For the text-containing cell, return its midpoint in [x, y] coordinate format. 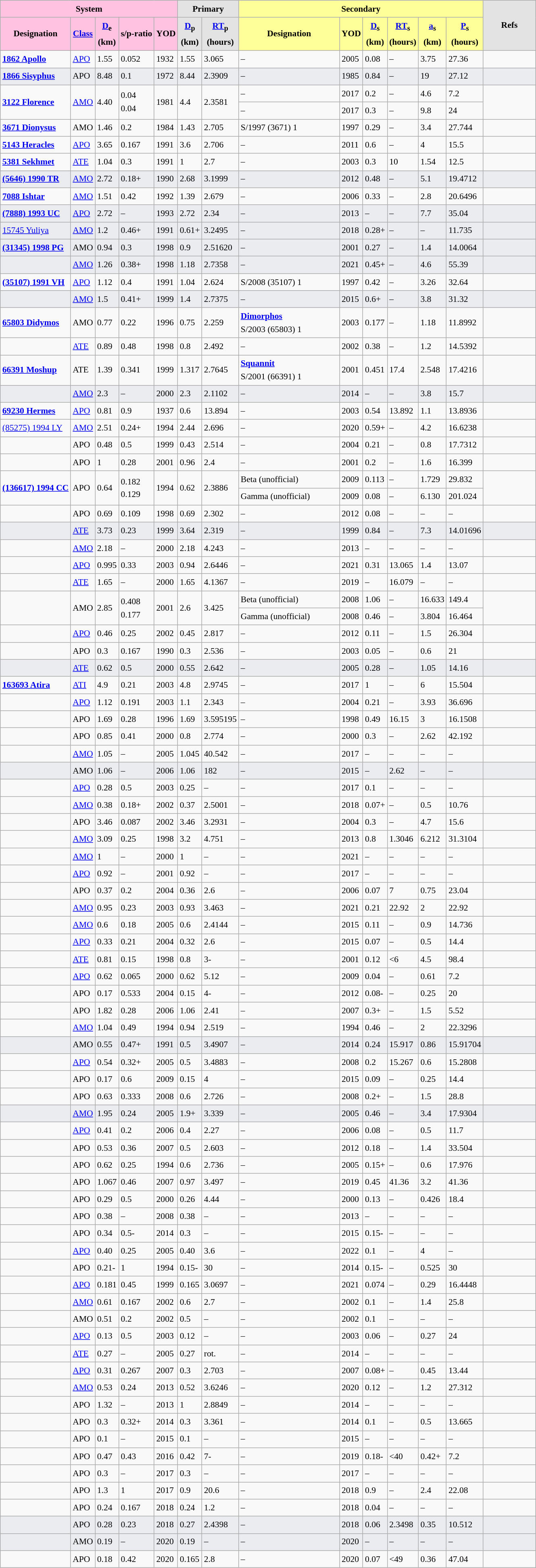
27.36 [465, 60]
3.75 [432, 60]
2.536 [220, 651]
1.9+ [190, 1114]
1985 [351, 77]
2.41 [220, 1011]
Dp(km) [190, 34]
3.73 [107, 531]
3.64 [190, 531]
0.77 [107, 323]
3.463 [220, 908]
14.01696 [465, 531]
2.736 [220, 1165]
2.603 [220, 1148]
14.16 [465, 668]
as(km) [432, 34]
6 [432, 685]
0.05 [375, 651]
1.3046 [403, 839]
0.41+ [136, 299]
0.341 [136, 370]
20 [465, 994]
6.130 [432, 497]
35.04 [465, 214]
1.95 [107, 1114]
3.339 [220, 1114]
14.0064 [465, 248]
0.191 [136, 702]
2.6446 [220, 565]
31.3104 [465, 839]
2.302 [220, 514]
<40 [403, 1457]
0.177 [375, 323]
0.85 [107, 737]
13.665 [465, 1422]
0.09 [375, 1079]
6.212 [432, 839]
3671 Dionysus [35, 128]
0.6+ [375, 299]
1932 [166, 60]
2022 [351, 1251]
0.96 [190, 463]
(7888) 1993 UC [35, 214]
33.504 [465, 1148]
0.95 [107, 908]
182 [220, 771]
0.087 [136, 822]
2.706 [220, 145]
15.504 [465, 685]
S/1997 (3671) 1 [289, 128]
4.1367 [220, 583]
201.024 [465, 497]
55.39 [465, 265]
2.44 [190, 428]
2.343 [220, 702]
1862 Apollo [35, 60]
1.067 [107, 1183]
RTp(hours) [220, 34]
2016 [166, 1457]
4.751 [220, 839]
4.5 [432, 959]
27.12 [465, 77]
2.34 [220, 214]
3.1999 [220, 179]
2.514 [220, 445]
0.34 [107, 1233]
3.6246 [220, 1388]
20.6496 [465, 197]
3.361 [220, 1422]
Refs [509, 26]
17.4 [403, 370]
0.2+ [375, 1096]
31.32 [465, 299]
2.774 [220, 737]
3.26 [432, 282]
2.3498 [403, 1525]
2.705 [220, 128]
Secondary [361, 9]
<6 [403, 959]
1981 [166, 102]
13.07 [465, 565]
3.2495 [220, 231]
0.22 [136, 323]
0.267 [136, 1370]
7088 Ishtar [35, 197]
163693 Atira [35, 685]
ATI [83, 685]
2.1102 [220, 394]
3.93 [432, 702]
2.5001 [220, 805]
0.07+ [375, 805]
Ds(km) [375, 34]
11.735 [465, 231]
2.696 [220, 428]
149.4 [465, 600]
17.4216 [465, 370]
2.7375 [220, 299]
3122 Florence [35, 102]
4.7 [432, 822]
16.1508 [465, 720]
16.6238 [465, 428]
4- [220, 994]
27.744 [465, 128]
13.44 [465, 1370]
RTs(hours) [403, 34]
36.696 [465, 702]
0.181 [107, 1285]
10.76 [465, 805]
2.548 [432, 370]
65803 Didymos [35, 323]
0.32 [190, 942]
0.47+ [136, 1046]
26.304 [465, 634]
14.736 [465, 925]
16.15 [403, 720]
0.4080.177 [136, 608]
0.51 [107, 1320]
17.976 [465, 1165]
15745 Yuliya [35, 231]
14.5392 [465, 347]
0.97 [190, 1183]
13.8936 [465, 411]
S/2008 (35107) 1 [289, 282]
2.85 [107, 608]
15.2808 [465, 1063]
s/p-ratio [136, 34]
1.54 [432, 162]
(136617) 1994 CC [35, 489]
7- [220, 1457]
SquannitS/2001 (66391) 1 [289, 370]
2.4398 [220, 1525]
Ps(hours) [465, 34]
16.079 [403, 583]
27.312 [465, 1388]
11.8992 [465, 323]
1.317 [190, 370]
0.113 [375, 480]
7.7 [432, 214]
7 [403, 891]
66391 Moshup [35, 370]
15.6 [465, 822]
2.3581 [220, 102]
4.9 [107, 685]
0.21- [107, 1268]
rot. [220, 1354]
1.6 [432, 463]
4.2 [432, 428]
16.399 [465, 463]
0.451 [375, 370]
13.894 [220, 411]
0.52 [190, 1388]
2.9745 [220, 685]
2.4144 [220, 925]
3.065 [220, 60]
8.48 [107, 77]
10.512 [465, 1525]
2.3886 [220, 489]
4.4 [190, 102]
7.3 [432, 531]
De(km) [107, 34]
1.3 [107, 1491]
0.333 [136, 1096]
16.4448 [465, 1285]
0.052 [136, 60]
2.8849 [220, 1405]
0.42+ [432, 1457]
4.44 [220, 1200]
2.492 [220, 347]
0.18- [375, 1457]
(85275) 1994 LY [35, 428]
1972 [166, 77]
9.8 [432, 110]
16.464 [465, 617]
0.46+ [136, 231]
98.4 [465, 959]
15.91704 [465, 1046]
2.51620 [220, 248]
0.24+ [136, 428]
0.45+ [375, 265]
(35107) 1991 VH [35, 282]
3 [432, 720]
3.2931 [220, 822]
18.4 [465, 1200]
8.44 [190, 77]
2.726 [220, 1096]
0.065 [136, 976]
21 [465, 651]
22.08 [465, 1491]
(31345) 1998 PG [35, 248]
23.04 [465, 891]
2.519 [220, 1028]
1.51 [107, 197]
Class [83, 34]
3- [220, 959]
System [89, 9]
40.542 [220, 754]
1.43 [190, 128]
3.425 [220, 608]
0.533 [136, 994]
2.817 [220, 634]
13.892 [403, 411]
0.61+ [190, 231]
2.642 [220, 668]
0.26 [190, 1200]
1.82 [107, 1011]
1.32 [107, 1405]
0.5- [136, 1233]
0.89 [107, 347]
15.917 [403, 1046]
47.04 [465, 1559]
1866 Sisyphus [35, 77]
11.7 [465, 1131]
5.1 [432, 179]
2.679 [220, 197]
0.525 [432, 1268]
0.08- [375, 994]
13.065 [403, 565]
28.8 [465, 1096]
0.15+ [375, 1165]
2.703 [220, 1370]
0.64 [107, 489]
1.46 [107, 128]
(5646) 1990 TR [35, 179]
2.319 [220, 531]
0.59+ [375, 428]
0.1820.129 [136, 489]
0.63 [107, 1096]
1984 [166, 128]
3.497 [220, 1183]
0.074 [375, 1285]
0.35 [432, 1525]
15.267 [403, 1063]
2.7358 [220, 265]
25.8 [465, 1302]
<49 [403, 1559]
Primary [208, 9]
3.4883 [220, 1063]
1.729 [432, 480]
15.5 [465, 145]
2.3909 [220, 77]
16.633 [432, 600]
DimorphosS/2003 (65803) 1 [289, 323]
10 [403, 162]
0.47 [107, 1457]
3.0697 [220, 1285]
1992 [166, 197]
17.9304 [465, 1114]
3.09 [107, 839]
32.64 [465, 282]
0.93 [190, 908]
3.65 [107, 145]
69230 Hermes [35, 411]
2.7645 [220, 370]
19 [432, 77]
4.40 [107, 102]
1937 [166, 411]
17.7312 [465, 445]
1.26 [107, 265]
2011 [351, 145]
3.595195 [220, 720]
2.51 [107, 428]
19.4712 [465, 179]
2.259 [220, 323]
0.28+ [375, 231]
0.426 [432, 1200]
4.243 [220, 548]
2.27 [220, 1131]
0.040.04 [136, 102]
0.3+ [375, 1011]
0.995 [107, 565]
1.045 [190, 754]
22.3296 [465, 1028]
20.6 [220, 1491]
29.832 [465, 480]
5143 Heracles [35, 145]
2.68 [190, 179]
5381 Sekhmet [35, 162]
15.7 [465, 394]
42.192 [465, 737]
0.109 [136, 514]
2.624 [220, 282]
5.12 [220, 976]
3.804 [432, 617]
0.38+ [136, 265]
1993 [166, 214]
4.8 [190, 685]
0.86 [432, 1046]
3.4907 [220, 1046]
12.5 [465, 162]
5.52 [465, 1011]
0.08+ [375, 1370]
